From the cell containing the given text, extract its center point as [X, Y] coordinate. 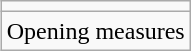
Opening measures [96, 31]
